Capture the cell that displays the provided text and extract its (x, y) central coordinate. 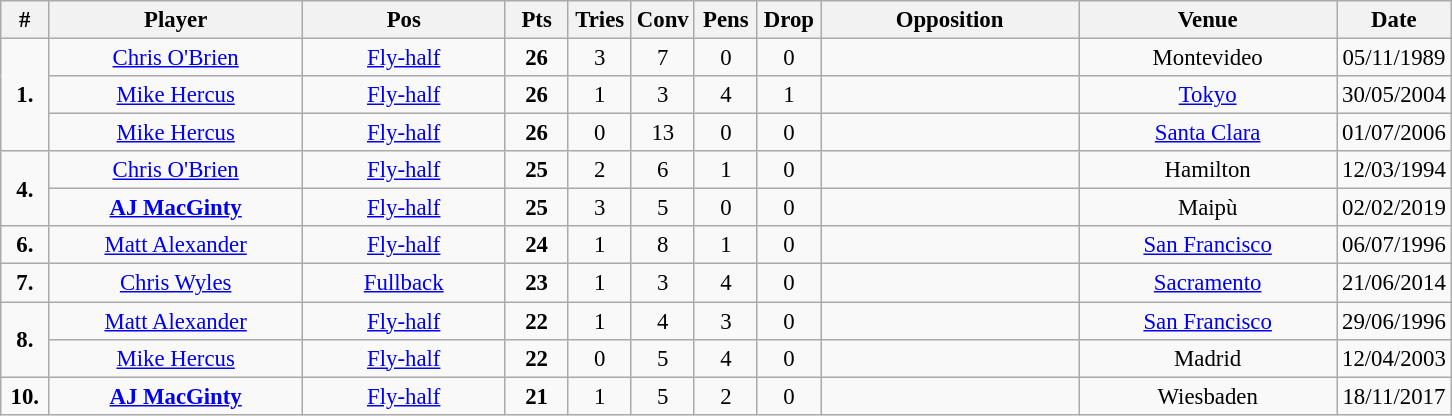
Chris Wyles (176, 283)
18/11/2017 (1394, 396)
Opposition (949, 20)
21/06/2014 (1394, 283)
6. (25, 245)
Pts (536, 20)
12/03/1994 (1394, 170)
10. (25, 396)
Pos (404, 20)
# (25, 20)
23 (536, 283)
13 (662, 133)
Santa Clara (1208, 133)
4. (25, 188)
6 (662, 170)
Montevideo (1208, 58)
Tries (600, 20)
Sacramento (1208, 283)
21 (536, 396)
Madrid (1208, 358)
Fullback (404, 283)
02/02/2019 (1394, 208)
1. (25, 96)
7 (662, 58)
Wiesbaden (1208, 396)
7. (25, 283)
Pens (726, 20)
12/04/2003 (1394, 358)
Conv (662, 20)
Tokyo (1208, 95)
Hamilton (1208, 170)
01/07/2006 (1394, 133)
05/11/1989 (1394, 58)
06/07/1996 (1394, 245)
30/05/2004 (1394, 95)
Date (1394, 20)
Drop (788, 20)
Player (176, 20)
8. (25, 340)
Venue (1208, 20)
8 (662, 245)
Maipù (1208, 208)
24 (536, 245)
29/06/1996 (1394, 321)
